Return [X, Y] of the center of cell containing provided text 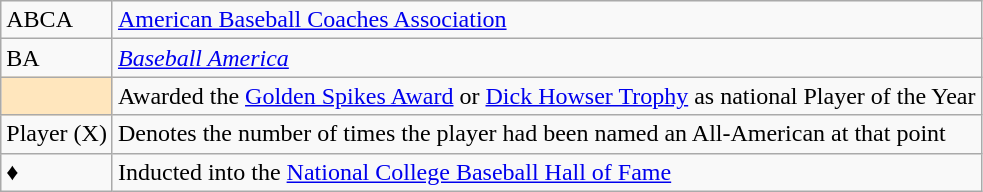
American Baseball Coaches Association [546, 20]
Baseball America [546, 58]
Denotes the number of times the player had been named an All-American at that point [546, 134]
Inducted into the National College Baseball Hall of Fame [546, 172]
BA [57, 58]
♦ [57, 172]
Awarded the Golden Spikes Award or Dick Howser Trophy as national Player of the Year [546, 96]
ABCA [57, 20]
Player (X) [57, 134]
